Extract the [X, Y] coordinate from the center of the cell holding the provided text.  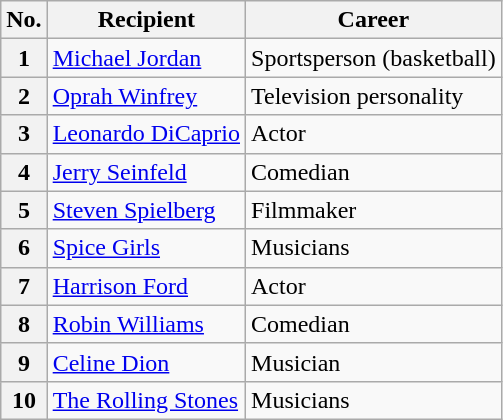
9 [24, 362]
5 [24, 210]
8 [24, 324]
Robin Williams [146, 324]
4 [24, 172]
6 [24, 248]
Career [374, 20]
Harrison Ford [146, 286]
Leonardo DiCaprio [146, 134]
Spice Girls [146, 248]
The Rolling Stones [146, 400]
Celine Dion [146, 362]
3 [24, 134]
Musician [374, 362]
Steven Spielberg [146, 210]
Oprah Winfrey [146, 96]
1 [24, 58]
10 [24, 400]
7 [24, 286]
Recipient [146, 20]
Television personality [374, 96]
Michael Jordan [146, 58]
2 [24, 96]
Sportsperson (basketball) [374, 58]
No. [24, 20]
Jerry Seinfeld [146, 172]
Filmmaker [374, 210]
